Provide the [x, y] coordinate of the cell's center where the given text is located.  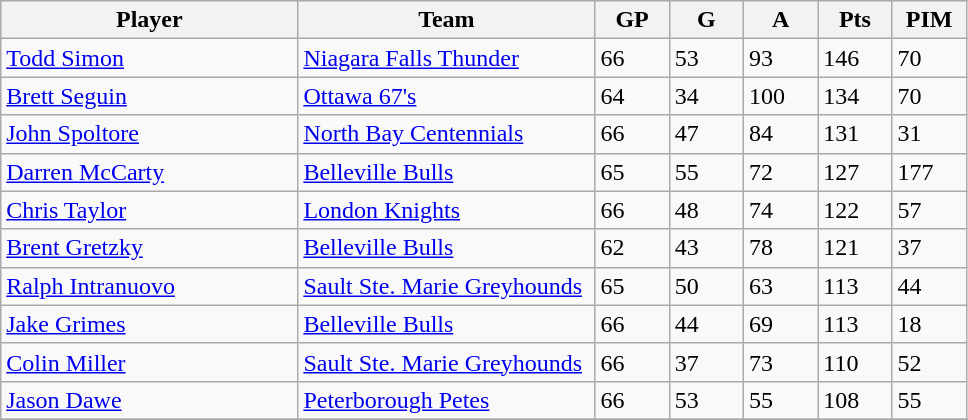
146 [855, 58]
John Spoltore [150, 134]
73 [780, 362]
Colin Miller [150, 362]
18 [929, 324]
69 [780, 324]
Ottawa 67's [446, 96]
121 [855, 248]
Chris Taylor [150, 210]
84 [780, 134]
Darren McCarty [150, 172]
131 [855, 134]
Peterborough Petes [446, 400]
93 [780, 58]
48 [706, 210]
G [706, 20]
57 [929, 210]
GP [632, 20]
110 [855, 362]
Jason Dawe [150, 400]
Brent Gretzky [150, 248]
62 [632, 248]
Pts [855, 20]
100 [780, 96]
47 [706, 134]
134 [855, 96]
72 [780, 172]
Jake Grimes [150, 324]
Brett Seguin [150, 96]
50 [706, 286]
177 [929, 172]
Ralph Intranuovo [150, 286]
34 [706, 96]
122 [855, 210]
A [780, 20]
London Knights [446, 210]
108 [855, 400]
43 [706, 248]
64 [632, 96]
127 [855, 172]
PIM [929, 20]
North Bay Centennials [446, 134]
52 [929, 362]
78 [780, 248]
Niagara Falls Thunder [446, 58]
Team [446, 20]
63 [780, 286]
74 [780, 210]
31 [929, 134]
Player [150, 20]
Todd Simon [150, 58]
